Output the (X, Y) coordinate of the center of the cell containing the given text.  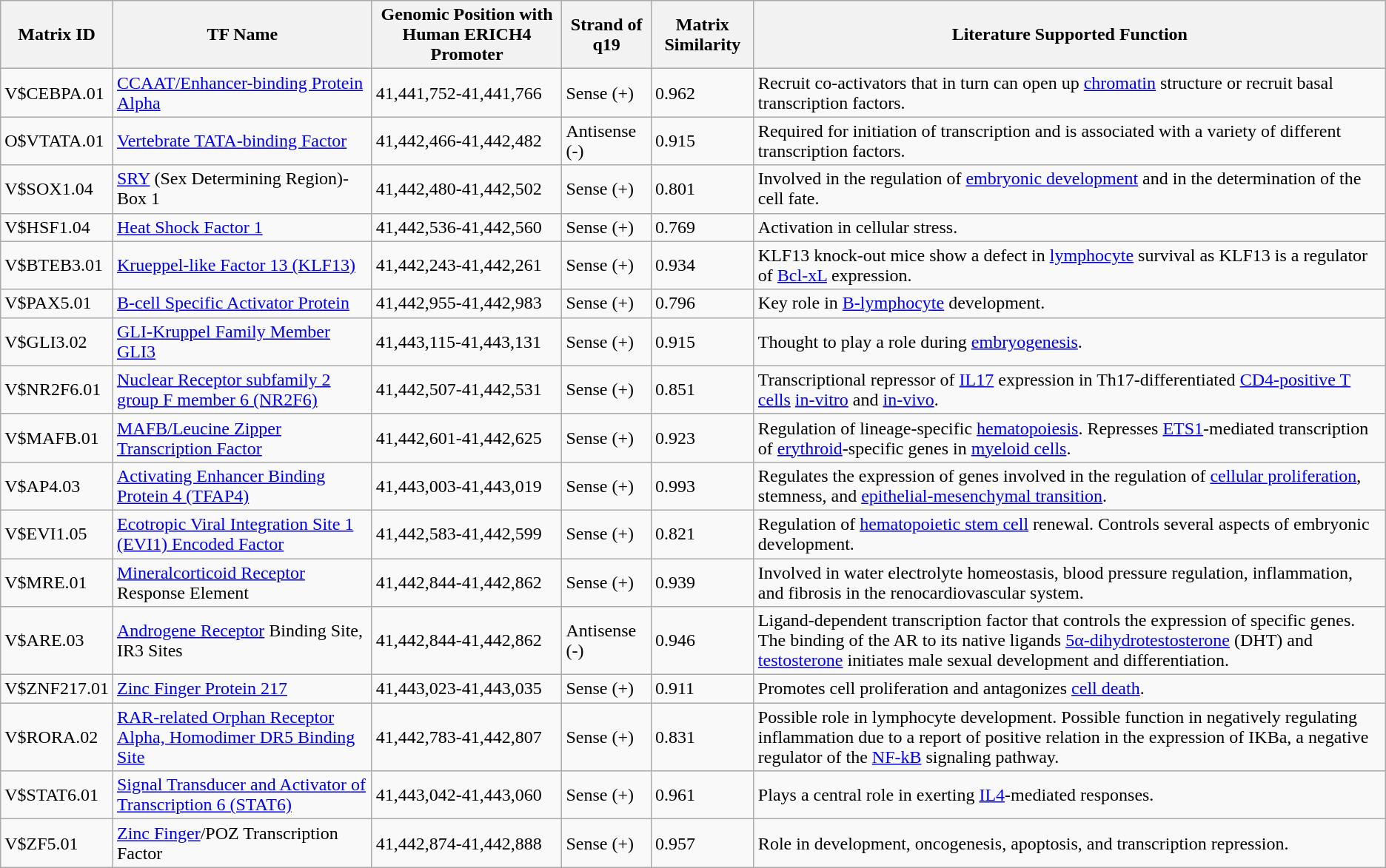
Heat Shock Factor 1 (242, 227)
V$MAFB.01 (57, 438)
41,442,536-41,442,560 (466, 227)
0.801 (702, 189)
V$ZNF217.01 (57, 689)
MAFB/Leucine Zipper Transcription Factor (242, 438)
0.993 (702, 485)
41,442,507-41,442,531 (466, 389)
0.934 (702, 265)
Promotes cell proliferation and antagonizes cell death. (1069, 689)
Activating Enhancer Binding Protein 4 (TFAP4) (242, 485)
41,443,115-41,443,131 (466, 342)
V$BTEB3.01 (57, 265)
41,442,466-41,442,482 (466, 141)
Thought to play a role during embryogenesis. (1069, 342)
Regulation of hematopoietic stem cell renewal. Controls several aspects of embryonic development. (1069, 534)
O$VTATA.01 (57, 141)
Role in development, oncogenesis, apoptosis, and transcription repression. (1069, 844)
0.946 (702, 641)
Vertebrate TATA-binding Factor (242, 141)
V$NR2F6.01 (57, 389)
CCAAT/Enhancer-binding Protein Alpha (242, 93)
V$EVI1.05 (57, 534)
Mineralcorticoid Receptor Response Element (242, 582)
Matrix ID (57, 35)
0.831 (702, 737)
Plays a central role in exerting IL4-mediated responses. (1069, 795)
Matrix Similarity (702, 35)
0.851 (702, 389)
0.911 (702, 689)
41,442,874-41,442,888 (466, 844)
GLI-Kruppel Family Member GLI3 (242, 342)
41,443,023-41,443,035 (466, 689)
V$CEBPA.01 (57, 93)
Androgene Receptor Binding Site, IR3 Sites (242, 641)
Involved in water electrolyte homeostasis, blood pressure regulation, inflammation, and fibrosis in the renocardiovascular system. (1069, 582)
V$GLI3.02 (57, 342)
Signal Transducer and Activator of Transcription 6 (STAT6) (242, 795)
0.796 (702, 303)
41,442,601-41,442,625 (466, 438)
TF Name (242, 35)
Zinc Finger Protein 217 (242, 689)
0.923 (702, 438)
V$STAT6.01 (57, 795)
V$ZF5.01 (57, 844)
41,443,003-41,443,019 (466, 485)
0.962 (702, 93)
Genomic Position with Human ERICH4 Promoter (466, 35)
41,442,243-41,442,261 (466, 265)
41,442,955-41,442,983 (466, 303)
V$RORA.02 (57, 737)
41,442,783-41,442,807 (466, 737)
V$ARE.03 (57, 641)
0.769 (702, 227)
41,443,042-41,443,060 (466, 795)
Strand of q19 (606, 35)
41,442,583-41,442,599 (466, 534)
Involved in the regulation of embryonic development and in the determination of the cell fate. (1069, 189)
V$MRE.01 (57, 582)
Krueppel-like Factor 13 (KLF13) (242, 265)
V$SOX1.04 (57, 189)
V$AP4.03 (57, 485)
0.939 (702, 582)
Literature Supported Function (1069, 35)
Zinc Finger/POZ Transcription Factor (242, 844)
Ecotropic Viral Integration Site 1 (EVI1) Encoded Factor (242, 534)
Transcriptional repressor of IL17 expression in Th17-differentiated CD4-positive T cells in-vitro and in-vivo. (1069, 389)
0.957 (702, 844)
Regulates the expression of genes involved in the regulation of cellular proliferation, stemness, and epithelial-mesenchymal transition. (1069, 485)
Nuclear Receptor subfamily 2 group F member 6 (NR2F6) (242, 389)
KLF13 knock-out mice show a defect in lymphocyte survival as KLF13 is a regulator of Bcl-xL expression. (1069, 265)
V$PAX5.01 (57, 303)
B-cell Specific Activator Protein (242, 303)
SRY (Sex Determining Region)-Box 1 (242, 189)
V$HSF1.04 (57, 227)
0.961 (702, 795)
41,441,752-41,441,766 (466, 93)
RAR-related Orphan Receptor Alpha, Homodimer DR5 Binding Site (242, 737)
0.821 (702, 534)
Recruit co-activators that in turn can open up chromatin structure or recruit basal transcription factors. (1069, 93)
Regulation of lineage-specific hematopoiesis. Represses ETS1-mediated transcription of erythroid-specific genes in myeloid cells. (1069, 438)
Key role in B-lymphocyte development. (1069, 303)
41,442,480-41,442,502 (466, 189)
Activation in cellular stress. (1069, 227)
Required for initiation of transcription and is associated with a variety of different transcription factors. (1069, 141)
